Pinpoint the cell where the given text exists, returning its (x, y) midpoint coordinate. 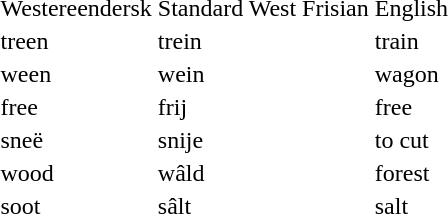
wâld (263, 173)
wein (263, 74)
frij (263, 107)
snije (263, 140)
trein (263, 41)
